Return [X, Y] of the center of cell containing provided text 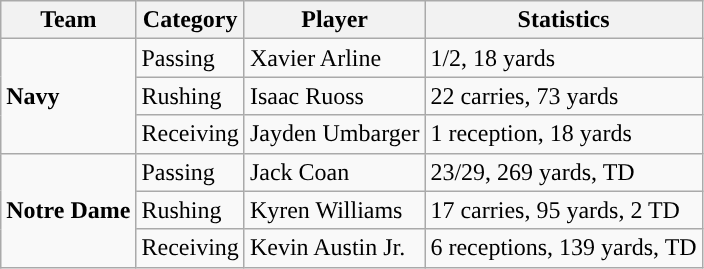
17 carries, 95 yards, 2 TD [564, 210]
1 reception, 18 yards [564, 134]
1/2, 18 yards [564, 58]
22 carries, 73 yards [564, 96]
Statistics [564, 20]
Kevin Austin Jr. [334, 248]
Notre Dame [68, 210]
Category [190, 20]
Jayden Umbarger [334, 134]
Team [68, 20]
Jack Coan [334, 172]
Navy [68, 96]
Player [334, 20]
6 receptions, 139 yards, TD [564, 248]
23/29, 269 yards, TD [564, 172]
Kyren Williams [334, 210]
Isaac Ruoss [334, 96]
Xavier Arline [334, 58]
